Determine the (x, y) coordinate at the center of the cell enclosing the given text.  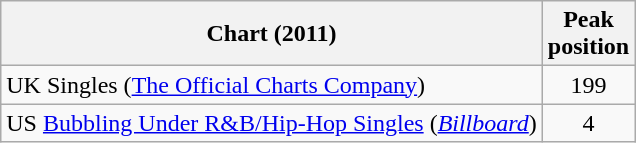
Chart (2011) (272, 34)
Peakposition (588, 34)
4 (588, 123)
UK Singles (The Official Charts Company) (272, 85)
199 (588, 85)
US Bubbling Under R&B/Hip-Hop Singles (Billboard) (272, 123)
